Detect which cell encompasses the target text, then output its (X, Y) center coordinate. 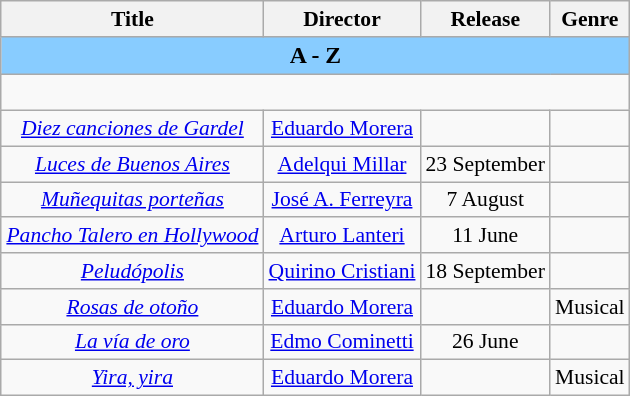
Adelqui Millar (342, 164)
Arturo Lanteri (342, 236)
Pancho Talero en Hollywood (132, 236)
Release (486, 19)
Muñequitas porteñas (132, 200)
Yira, yira (132, 378)
Director (342, 19)
Edmo Cominetti (342, 342)
Title (132, 19)
A - Z (315, 56)
Luces de Buenos Aires (132, 164)
7 August (486, 200)
La vía de oro (132, 342)
Quirino Cristiani (342, 271)
Genre (590, 19)
Peludópolis (132, 271)
José A. Ferreyra (342, 200)
Diez canciones de Gardel (132, 129)
11 June (486, 236)
18 September (486, 271)
23 September (486, 164)
Rosas de otoño (132, 307)
26 June (486, 342)
